Pinpoint the cell where the given text exists, returning its (x, y) midpoint coordinate. 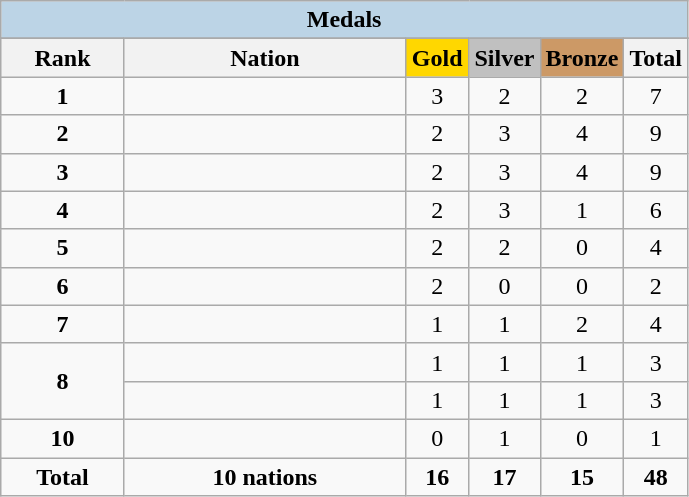
Bronze (582, 58)
8 (63, 381)
5 (63, 248)
Nation (264, 58)
Medals (344, 20)
10 nations (264, 477)
Rank (63, 58)
10 (63, 438)
Gold (437, 58)
17 (504, 477)
16 (437, 477)
15 (582, 477)
Silver (504, 58)
48 (656, 477)
